Locate the cell with the specified text and output its (x, y) center coordinate. 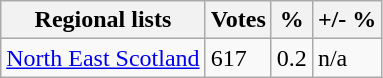
+/- % (346, 20)
617 (238, 58)
North East Scotland (103, 58)
% (292, 20)
n/a (346, 58)
0.2 (292, 58)
Votes (238, 20)
Regional lists (103, 20)
